Search for the cell housing the specified text and yield its (x, y) center coordinate. 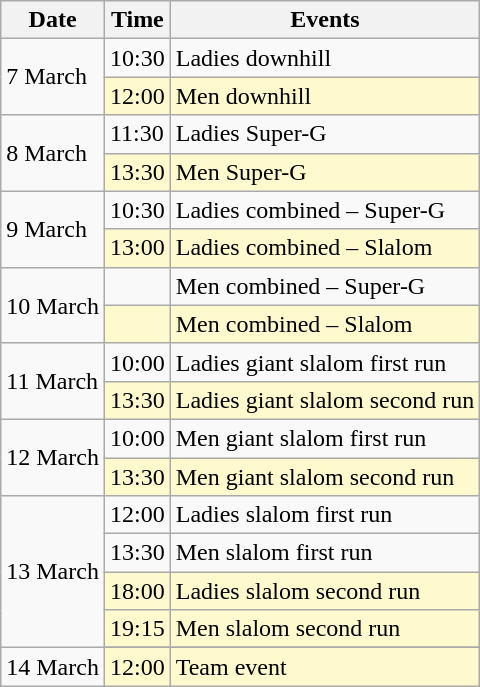
Ladies Super-G (325, 134)
Team event (325, 667)
Men slalom second run (325, 629)
13:00 (137, 248)
Ladies slalom first run (325, 515)
Date (53, 20)
11 March (53, 381)
Men downhill (325, 96)
Ladies downhill (325, 58)
Men slalom first run (325, 553)
Ladies giant slalom second run (325, 400)
19:15 (137, 629)
12 March (53, 457)
Men combined – Slalom (325, 324)
8 March (53, 153)
10 March (53, 305)
14 March (53, 667)
Men giant slalom first run (325, 438)
Ladies combined – Super-G (325, 210)
Ladies slalom second run (325, 591)
7 March (53, 77)
Men Super-G (325, 172)
Events (325, 20)
13 March (53, 572)
Ladies combined – Slalom (325, 248)
9 March (53, 229)
Men combined – Super-G (325, 286)
11:30 (137, 134)
18:00 (137, 591)
Men giant slalom second run (325, 477)
Time (137, 20)
Ladies giant slalom first run (325, 362)
